Find where the given text appears and provide that cell's center as [x, y] coordinate. 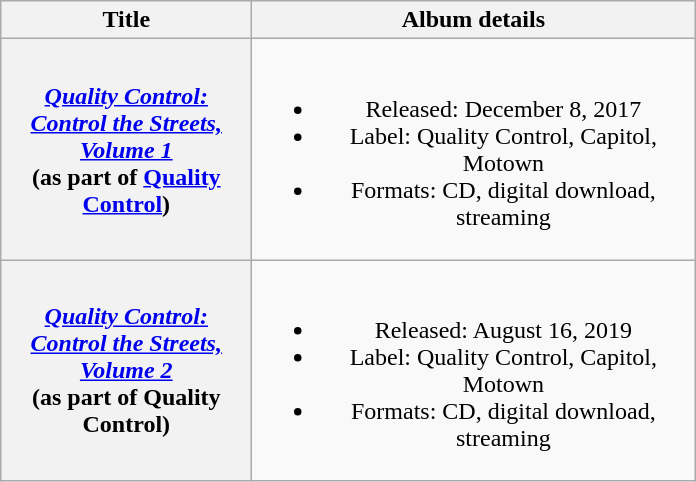
Album details [474, 20]
Quality Control: Control the Streets, Volume 1(as part of Quality Control) [126, 150]
Quality Control: Control the Streets, Volume 2(as part of Quality Control) [126, 370]
Released: August 16, 2019Label: Quality Control, Capitol, MotownFormats: CD, digital download, streaming [474, 370]
Released: December 8, 2017Label: Quality Control, Capitol, MotownFormats: CD, digital download, streaming [474, 150]
Title [126, 20]
